Locate the cell with the specified text and output its (x, y) center coordinate. 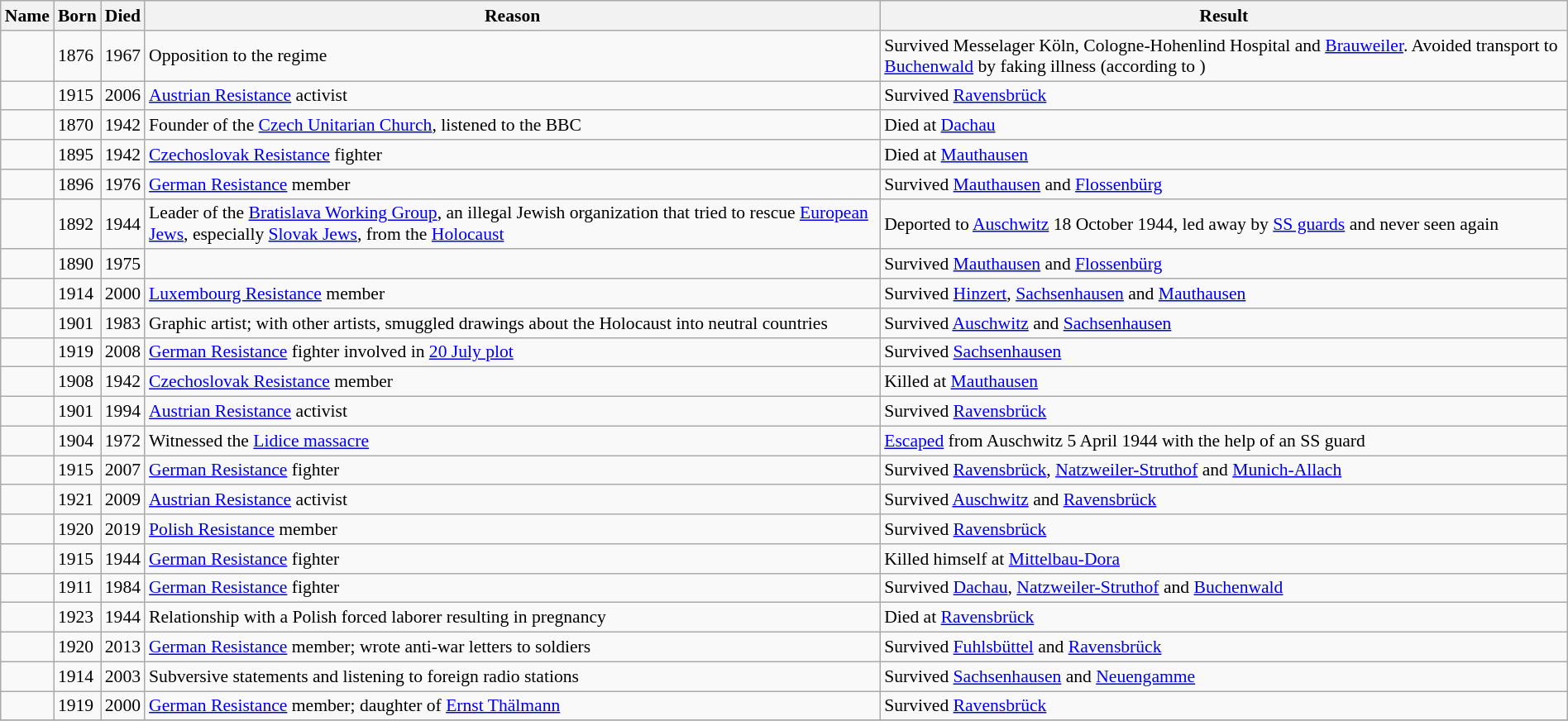
Name (27, 16)
Czechoslovak Resistance fighter (513, 155)
Subversive statements and listening to foreign radio stations (513, 676)
Relationship with a Polish forced laborer resulting in pregnancy (513, 618)
1890 (78, 265)
German Resistance member (513, 184)
Survived Fuhlsbüttel and Ravensbrück (1224, 647)
1895 (78, 155)
1994 (122, 412)
Born (78, 16)
Died at Mauthausen (1224, 155)
Witnessed the Lidice massacre (513, 441)
Polish Resistance member (513, 529)
1896 (78, 184)
Survived Auschwitz and Ravensbrück (1224, 500)
Survived Ravensbrück, Natzweiler-Struthof and Munich-Allach (1224, 470)
Opposition to the regime (513, 56)
1892 (78, 223)
Died at Ravensbrück (1224, 618)
1975 (122, 265)
1911 (78, 588)
Escaped from Auschwitz 5 April 1944 with the help of an SS guard (1224, 441)
2013 (122, 647)
German Resistance member; wrote anti-war letters to soldiers (513, 647)
Died (122, 16)
Survived Auschwitz and Sachsenhausen (1224, 323)
1921 (78, 500)
Czechoslovak Resistance member (513, 382)
2008 (122, 352)
1876 (78, 56)
1923 (78, 618)
Killed at Mauthausen (1224, 382)
1908 (78, 382)
Died at Dachau (1224, 126)
Result (1224, 16)
Reason (513, 16)
Survived Sachsenhausen (1224, 352)
2006 (122, 96)
Survived Sachsenhausen and Neuengamme (1224, 676)
1976 (122, 184)
German Resistance member; daughter of Ernst Thälmann (513, 706)
1904 (78, 441)
2009 (122, 500)
2019 (122, 529)
Survived Messelager Köln, Cologne-Hohenlind Hospital and Brauweiler. Avoided transport to Buchenwald by faking illness (according to ) (1224, 56)
2003 (122, 676)
Luxembourg Resistance member (513, 294)
Graphic artist; with other artists, smuggled drawings about the Holocaust into neutral countries (513, 323)
1984 (122, 588)
Survived Hinzert, Sachsenhausen and Mauthausen (1224, 294)
Killed himself at Mittelbau-Dora (1224, 559)
1870 (78, 126)
German Resistance fighter involved in 20 July plot (513, 352)
1983 (122, 323)
1967 (122, 56)
Leader of the Bratislava Working Group, an illegal Jewish organization that tried to rescue European Jews, especially Slovak Jews, from the Holocaust (513, 223)
Founder of the Czech Unitarian Church, listened to the BBC (513, 126)
2007 (122, 470)
1972 (122, 441)
Survived Dachau, Natzweiler-Struthof and Buchenwald (1224, 588)
Deported to Auschwitz 18 October 1944, led away by SS guards and never seen again (1224, 223)
